Scan for the cell matching the given text and deliver its [X, Y] coordinate at center. 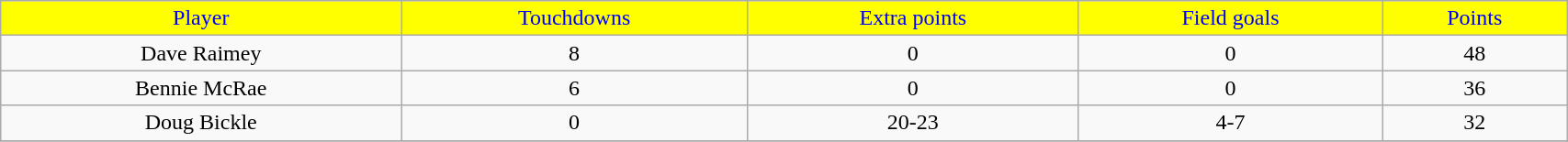
8 [575, 53]
Dave Raimey [201, 53]
Extra points [913, 18]
6 [575, 88]
20-23 [913, 123]
Player [201, 18]
Bennie McRae [201, 88]
Doug Bickle [201, 123]
32 [1475, 123]
36 [1475, 88]
4-7 [1231, 123]
48 [1475, 53]
Touchdowns [575, 18]
Points [1475, 18]
Field goals [1231, 18]
